Locate the cell with the specified text and output its (x, y) center coordinate. 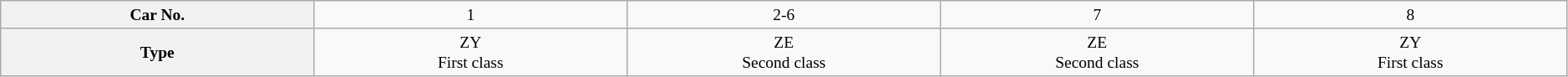
1 (471, 15)
Car No. (157, 15)
8 (1410, 15)
2-6 (784, 15)
Type (157, 52)
7 (1098, 15)
